Determine the (X, Y) coordinate at the center of the cell enclosing the given text.  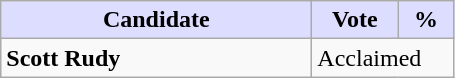
Acclaimed (383, 58)
Candidate (156, 20)
Scott Rudy (156, 58)
Vote (355, 20)
% (426, 20)
